Identify which cell holds the provided text, then report its [x, y] central coordinate. 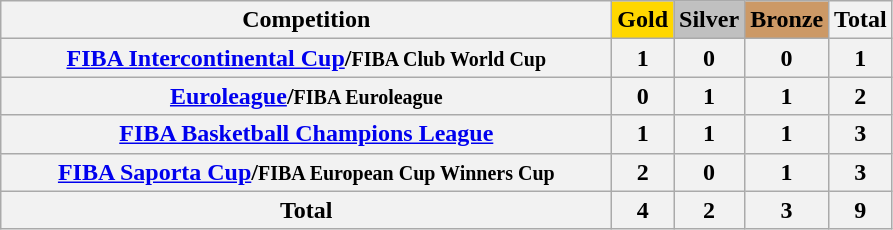
9 [861, 210]
Silver [710, 20]
FIBA Saporta Cup/FIBA European Cup Winners Cup [306, 172]
Gold [643, 20]
FIBA Basketball Champions League [306, 134]
Euroleague/FIBA Euroleague [306, 96]
FIBA Intercontinental Cup/FIBA Club World Cup [306, 58]
Competition [306, 20]
4 [643, 210]
Bronze [787, 20]
